Find where the given text appears and provide that cell's center as (X, Y) coordinate. 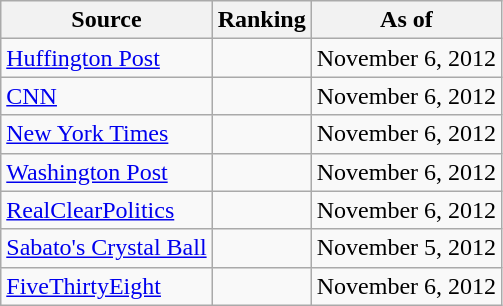
November 5, 2012 (406, 248)
Washington Post (106, 172)
As of (406, 20)
Source (106, 20)
FiveThirtyEight (106, 286)
RealClearPolitics (106, 210)
New York Times (106, 134)
CNN (106, 96)
Ranking (262, 20)
Sabato's Crystal Ball (106, 248)
Huffington Post (106, 58)
